Return the (x, y) coordinate for the center point of the cell that contains the specified text.  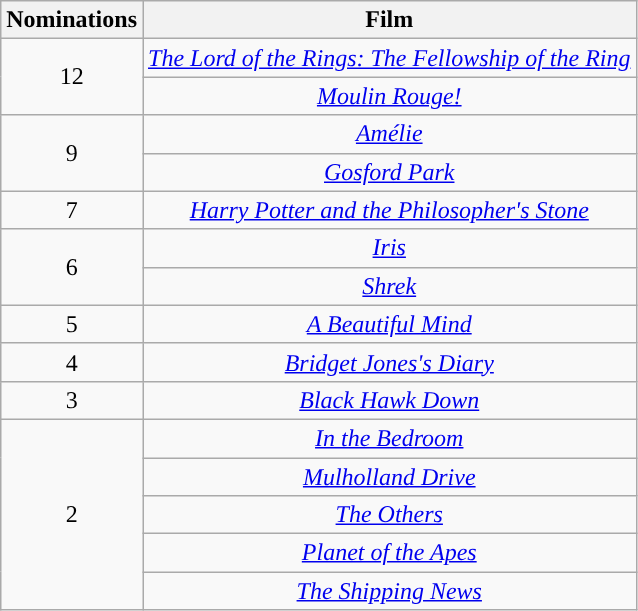
5 (72, 324)
9 (72, 153)
2 (72, 514)
6 (72, 267)
Iris (389, 248)
3 (72, 400)
Nominations (72, 20)
Black Hawk Down (389, 400)
A Beautiful Mind (389, 324)
Amélie (389, 134)
Gosford Park (389, 172)
Harry Potter and the Philosopher's Stone (389, 210)
Planet of the Apes (389, 553)
7 (72, 210)
The Lord of the Rings: The Fellowship of the Ring (389, 58)
12 (72, 77)
Moulin Rouge! (389, 96)
Bridget Jones's Diary (389, 362)
Film (389, 20)
Mulholland Drive (389, 477)
The Shipping News (389, 591)
4 (72, 362)
Shrek (389, 286)
In the Bedroom (389, 438)
The Others (389, 515)
